For the text-containing cell, return its midpoint in (x, y) coordinate format. 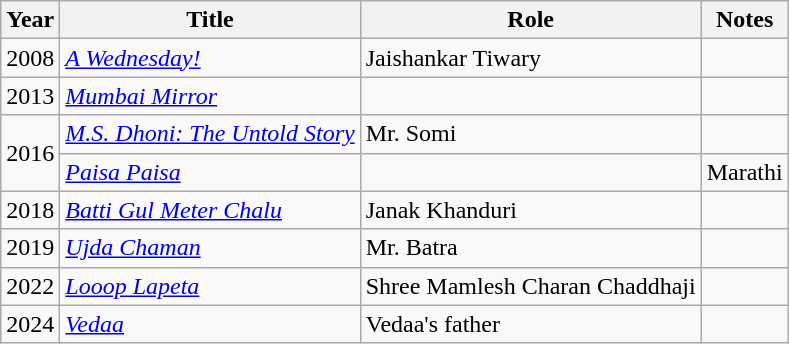
Year (30, 20)
Role (530, 20)
Mr. Batra (530, 248)
Janak Khanduri (530, 210)
M.S. Dhoni: The Untold Story (210, 134)
Paisa Paisa (210, 172)
Marathi (744, 172)
A Wednesday! (210, 58)
2008 (30, 58)
2018 (30, 210)
Ujda Chaman (210, 248)
2022 (30, 286)
Mr. Somi (530, 134)
Notes (744, 20)
Vedaa (210, 324)
Jaishankar Tiwary (530, 58)
Title (210, 20)
Looop Lapeta (210, 286)
Shree Mamlesh Charan Chaddhaji (530, 286)
2016 (30, 153)
Batti Gul Meter Chalu (210, 210)
Mumbai Mirror (210, 96)
2024 (30, 324)
Vedaa's father (530, 324)
2019 (30, 248)
2013 (30, 96)
